Provide the (x, y) coordinate of the cell's center where the given text is located.  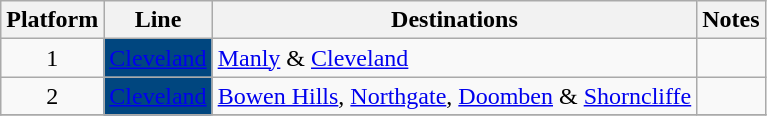
Platform (52, 20)
1 (52, 58)
Notes (731, 20)
Destinations (454, 20)
Line (158, 20)
Bowen Hills, Northgate, Doomben & Shorncliffe (454, 96)
Manly & Cleveland (454, 58)
2 (52, 96)
